For the text-containing cell, return its midpoint in [X, Y] coordinate format. 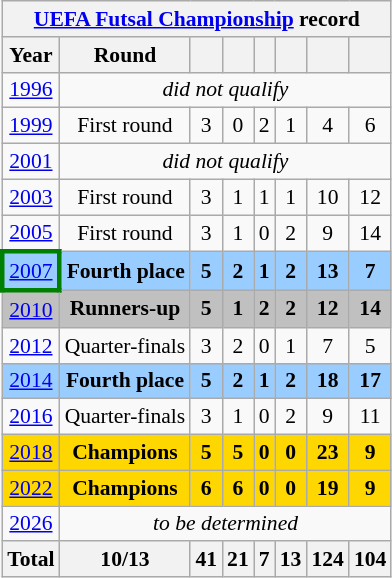
124 [328, 560]
1999 [30, 126]
UEFA Futsal Championship record [196, 19]
2014 [30, 381]
2018 [30, 453]
23 [328, 453]
2001 [30, 162]
2016 [30, 417]
2022 [30, 488]
Year [30, 55]
Round [126, 55]
2010 [30, 310]
19 [328, 488]
1996 [30, 90]
2003 [30, 197]
2007 [30, 272]
2005 [30, 234]
18 [328, 381]
104 [370, 560]
4 [328, 126]
11 [370, 417]
41 [206, 560]
2012 [30, 346]
17 [370, 381]
Total [30, 560]
10/13 [126, 560]
21 [238, 560]
Runners-up [126, 310]
10 [328, 197]
to be determined [226, 524]
2026 [30, 524]
